Pinpoint the cell where the given text exists, returning its [X, Y] midpoint coordinate. 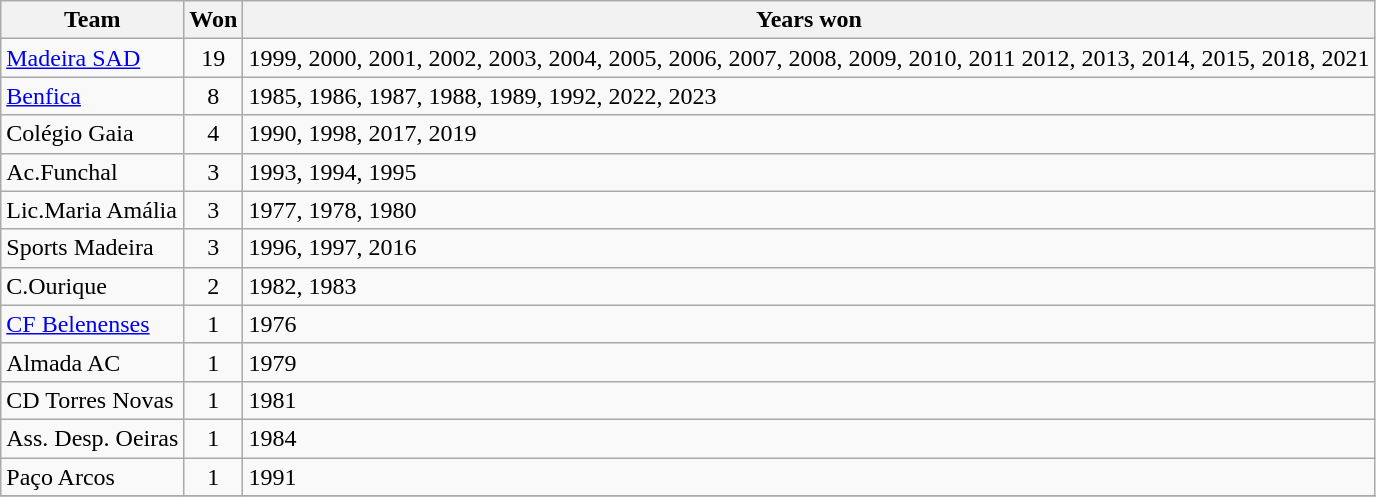
1982, 1983 [809, 286]
2 [214, 286]
Paço Arcos [92, 477]
1977, 1978, 1980 [809, 210]
Benfica [92, 96]
1999, 2000, 2001, 2002, 2003, 2004, 2005, 2006, 2007, 2008, 2009, 2010, 2011 2012, 2013, 2014, 2015, 2018, 2021 [809, 58]
CF Belenenses [92, 324]
1979 [809, 362]
Almada AC [92, 362]
Ass. Desp. Oeiras [92, 438]
1993, 1994, 1995 [809, 172]
19 [214, 58]
Team [92, 20]
8 [214, 96]
C.Ourique [92, 286]
4 [214, 134]
1990, 1998, 2017, 2019 [809, 134]
Won [214, 20]
1976 [809, 324]
Years won [809, 20]
1996, 1997, 2016 [809, 248]
1985, 1986, 1987, 1988, 1989, 1992, 2022, 2023 [809, 96]
Ac.Funchal [92, 172]
Colégio Gaia [92, 134]
Sports Madeira [92, 248]
Madeira SAD [92, 58]
CD Torres Novas [92, 400]
1984 [809, 438]
1981 [809, 400]
1991 [809, 477]
Lic.Maria Amália [92, 210]
